For the text-containing cell, return its midpoint in [x, y] coordinate format. 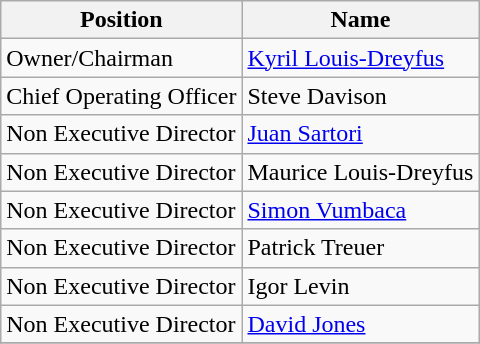
Simon Vumbaca [360, 210]
Name [360, 20]
David Jones [360, 324]
Maurice Louis-Dreyfus [360, 172]
Steve Davison [360, 96]
Chief Operating Officer [122, 96]
Kyril Louis-Dreyfus [360, 58]
Position [122, 20]
Owner/Chairman [122, 58]
Patrick Treuer [360, 248]
Igor Levin [360, 286]
Juan Sartori [360, 134]
